Scan for the cell matching the given text and deliver its [x, y] coordinate at center. 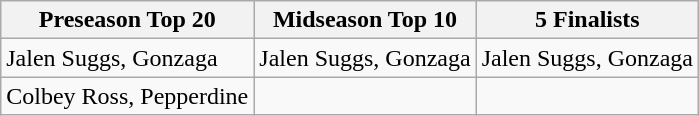
Preseason Top 20 [128, 20]
5 Finalists [587, 20]
Colbey Ross, Pepperdine [128, 96]
Midseason Top 10 [365, 20]
